Identify which cell holds the provided text, then report its (x, y) central coordinate. 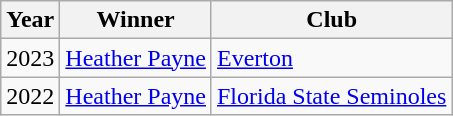
2022 (30, 96)
2023 (30, 58)
Winner (136, 20)
Florida State Seminoles (331, 96)
Everton (331, 58)
Year (30, 20)
Club (331, 20)
